From the cell containing the given text, extract its center point as [X, Y] coordinate. 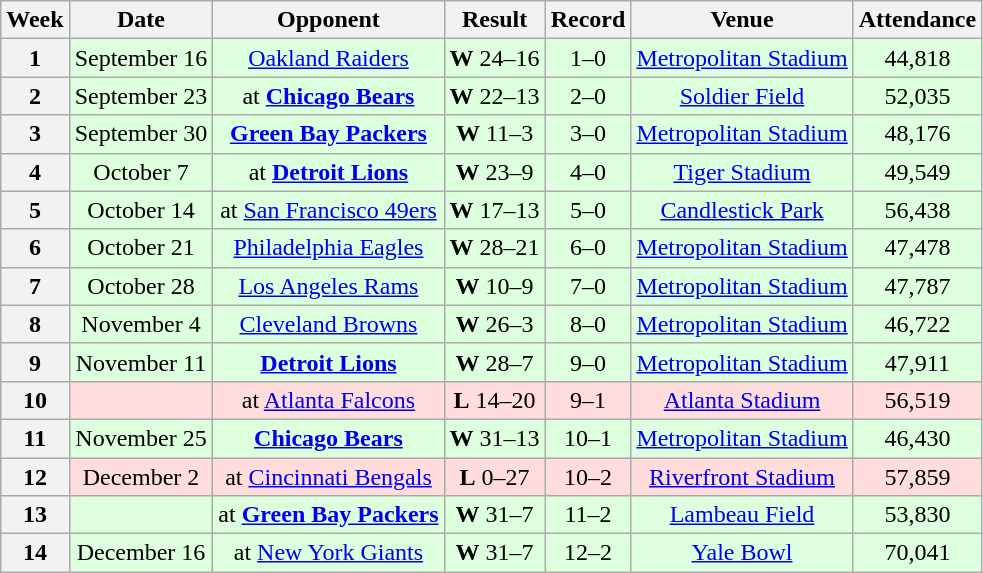
44,818 [917, 58]
Week [35, 20]
9–0 [588, 362]
47,787 [917, 286]
4–0 [588, 172]
November 25 [141, 438]
Atlanta Stadium [742, 400]
7 [35, 286]
October 7 [141, 172]
5 [35, 210]
7–0 [588, 286]
14 [35, 553]
56,438 [917, 210]
Opponent [328, 20]
October 28 [141, 286]
47,478 [917, 248]
W 31–13 [494, 438]
9–1 [588, 400]
11–2 [588, 515]
10 [35, 400]
W 28–7 [494, 362]
13 [35, 515]
October 14 [141, 210]
Candlestick Park [742, 210]
Date [141, 20]
1–0 [588, 58]
47,911 [917, 362]
Chicago Bears [328, 438]
Result [494, 20]
3–0 [588, 134]
Los Angeles Rams [328, 286]
57,859 [917, 477]
11 [35, 438]
Green Bay Packers [328, 134]
Lambeau Field [742, 515]
W 22–13 [494, 96]
September 16 [141, 58]
November 4 [141, 324]
10–1 [588, 438]
Oakland Raiders [328, 58]
56,519 [917, 400]
10–2 [588, 477]
48,176 [917, 134]
Yale Bowl [742, 553]
December 16 [141, 553]
W 23–9 [494, 172]
December 2 [141, 477]
September 23 [141, 96]
9 [35, 362]
Venue [742, 20]
12 [35, 477]
2–0 [588, 96]
W 11–3 [494, 134]
at Chicago Bears [328, 96]
1 [35, 58]
W 17–13 [494, 210]
Cleveland Browns [328, 324]
Riverfront Stadium [742, 477]
October 21 [141, 248]
Philadelphia Eagles [328, 248]
Record [588, 20]
W 24–16 [494, 58]
Soldier Field [742, 96]
Detroit Lions [328, 362]
L 0–27 [494, 477]
L 14–20 [494, 400]
September 30 [141, 134]
W 10–9 [494, 286]
49,549 [917, 172]
Attendance [917, 20]
12–2 [588, 553]
W 26–3 [494, 324]
at Cincinnati Bengals [328, 477]
52,035 [917, 96]
W 28–21 [494, 248]
5–0 [588, 210]
6–0 [588, 248]
4 [35, 172]
46,722 [917, 324]
6 [35, 248]
at Detroit Lions [328, 172]
at San Francisco 49ers [328, 210]
8–0 [588, 324]
53,830 [917, 515]
at New York Giants [328, 553]
at Atlanta Falcons [328, 400]
2 [35, 96]
November 11 [141, 362]
70,041 [917, 553]
Tiger Stadium [742, 172]
3 [35, 134]
at Green Bay Packers [328, 515]
8 [35, 324]
46,430 [917, 438]
